Identify which cell holds the provided text, then report its (X, Y) central coordinate. 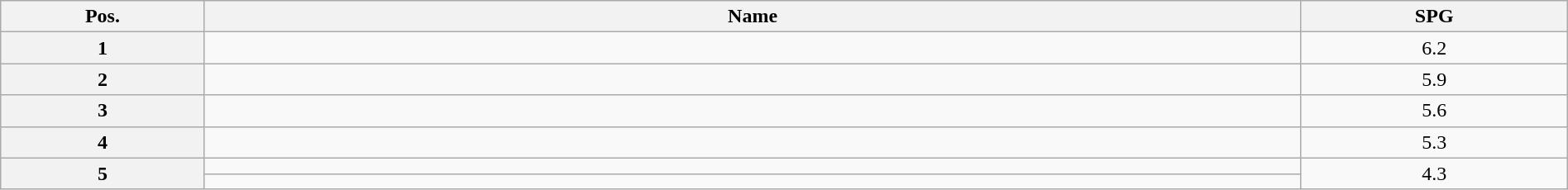
5 (103, 173)
4 (103, 142)
6.2 (1434, 48)
5.3 (1434, 142)
5.6 (1434, 111)
4.3 (1434, 173)
2 (103, 79)
SPG (1434, 17)
Pos. (103, 17)
5.9 (1434, 79)
1 (103, 48)
Name (753, 17)
3 (103, 111)
